From the cell containing the given text, extract its center point as (x, y) coordinate. 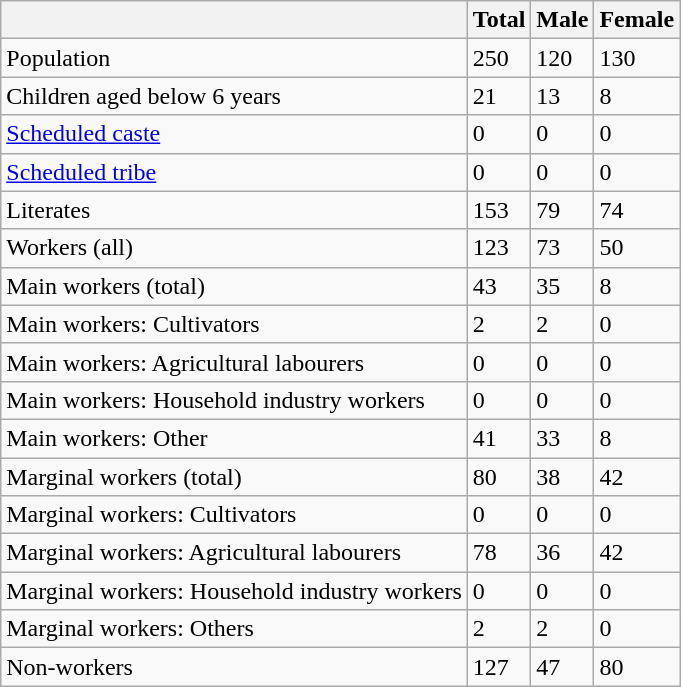
120 (562, 58)
78 (499, 553)
Female (637, 20)
41 (499, 438)
130 (637, 58)
Scheduled caste (234, 134)
Main workers: Other (234, 438)
127 (499, 667)
36 (562, 553)
Total (499, 20)
43 (499, 286)
Main workers: Cultivators (234, 324)
47 (562, 667)
Marginal workers: Others (234, 629)
Non-workers (234, 667)
Children aged below 6 years (234, 96)
79 (562, 210)
74 (637, 210)
Main workers (total) (234, 286)
35 (562, 286)
Marginal workers: Agricultural labourers (234, 553)
Scheduled tribe (234, 172)
250 (499, 58)
73 (562, 248)
Male (562, 20)
Marginal workers: Cultivators (234, 515)
38 (562, 477)
Workers (all) (234, 248)
13 (562, 96)
Main workers: Household industry workers (234, 400)
Population (234, 58)
Marginal workers: Household industry workers (234, 591)
Literates (234, 210)
Marginal workers (total) (234, 477)
153 (499, 210)
Main workers: Agricultural labourers (234, 362)
21 (499, 96)
50 (637, 248)
33 (562, 438)
123 (499, 248)
